Locate the cell with the specified text and output its (X, Y) center coordinate. 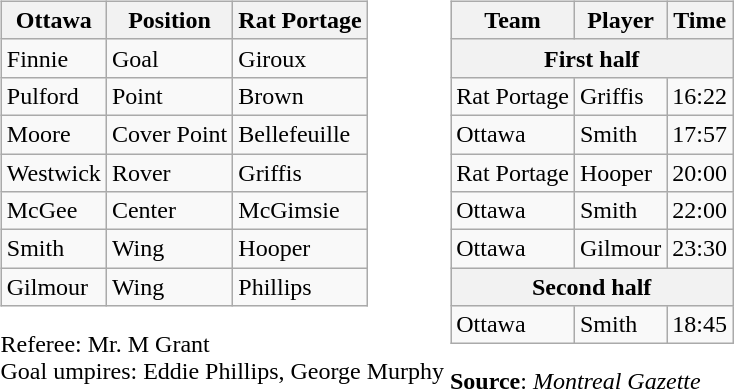
Goal (169, 58)
Position (169, 20)
Player (620, 20)
First half (592, 58)
Brown (300, 96)
20:00 (700, 173)
McGimsie (300, 211)
16:22 (700, 96)
Point (169, 96)
Cover Point (169, 134)
23:30 (700, 249)
Team (513, 20)
Westwick (54, 173)
Phillips (300, 287)
17:57 (700, 134)
Bellefeuille (300, 134)
18:45 (700, 325)
Center (169, 211)
Rover (169, 173)
Finnie (54, 58)
Giroux (300, 58)
McGee (54, 211)
Pulford (54, 96)
Moore (54, 134)
Time (700, 20)
Second half (592, 287)
22:00 (700, 211)
